From the cell containing the given text, extract its center point as (X, Y) coordinate. 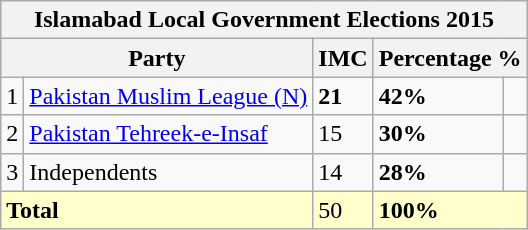
Pakistan Muslim League (N) (168, 96)
Party (157, 58)
Percentage % (450, 58)
15 (343, 134)
50 (343, 210)
Total (157, 210)
Independents (168, 172)
42% (438, 96)
3 (12, 172)
14 (343, 172)
21 (343, 96)
Pakistan Tehreek-e-Insaf (168, 134)
IMC (343, 58)
28% (438, 172)
Islamabad Local Government Elections 2015 (264, 20)
30% (438, 134)
1 (12, 96)
2 (12, 134)
100% (450, 210)
